Scan for the cell matching the given text and deliver its (x, y) coordinate at center. 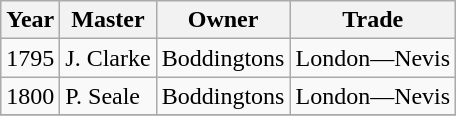
J. Clarke (108, 58)
Owner (223, 20)
Year (30, 20)
Trade (373, 20)
1800 (30, 96)
1795 (30, 58)
P. Seale (108, 96)
Master (108, 20)
